Determine the (x, y) coordinate at the center of the cell enclosing the given text.  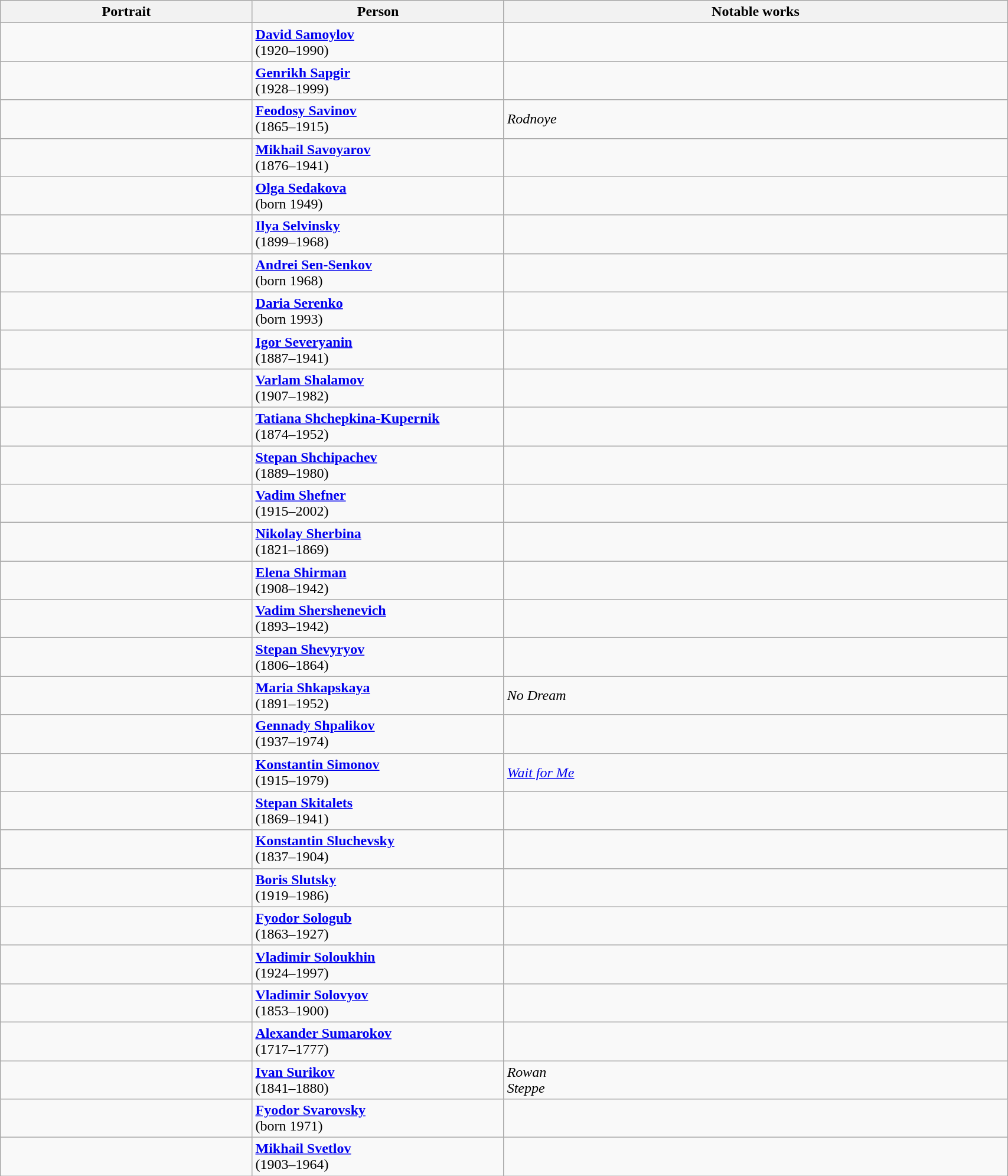
Varlam Shalamov (1907–1982) (378, 387)
Wait for Me (755, 773)
Vladimir Solovyov (1853–1900) (378, 1003)
Ilya Selvinsky (1899–1968) (378, 234)
Andrei Sen-Senkov (born 1968) (378, 273)
Konstantin Simonov (1915–1979) (378, 773)
Ivan Surikov (1841–1880) (378, 1080)
Igor Severyanin (1887–1941) (378, 350)
Genrikh Sapgir (1928–1999) (378, 80)
Daria Serenko (born 1993) (378, 311)
Feodosy Savinov(1865–1915) (378, 119)
Vadim Shefner (1915–2002) (378, 503)
Mikhail Savoyarov (1876–1941) (378, 157)
RowanSteppe (755, 1080)
Portrait (126, 12)
Notable works (755, 12)
Stepan Skitalets (1869–1941) (378, 810)
Elena Shirman (1908–1942) (378, 580)
Rodnoye (755, 119)
Fyodor Svarovsky (born 1971) (378, 1119)
Konstantin Sluchevsky (1837–1904) (378, 849)
Person (378, 12)
No Dream (755, 696)
Olga Sedakova (born 1949) (378, 196)
Stepan Shevyryov (1806–1864) (378, 657)
Tatiana Shchepkina-Kupernik (1874–1952) (378, 426)
Nikolay Sherbina (1821–1869) (378, 542)
Boris Slutsky (1919–1986) (378, 887)
Mikhail Svetlov (1903–1964) (378, 1157)
Maria Shkapskaya (1891–1952) (378, 696)
Stepan Shchipachev (1889–1980) (378, 464)
Vladimir Soloukhin (1924–1997) (378, 964)
Alexander Sumarokov (1717–1777) (378, 1041)
Vadim Shershenevich (1893–1942) (378, 619)
David Samoylov (1920–1990) (378, 43)
Gennady Shpalikov (1937–1974) (378, 734)
Fyodor Sologub (1863–1927) (378, 926)
